Capture the cell that displays the provided text and extract its (x, y) central coordinate. 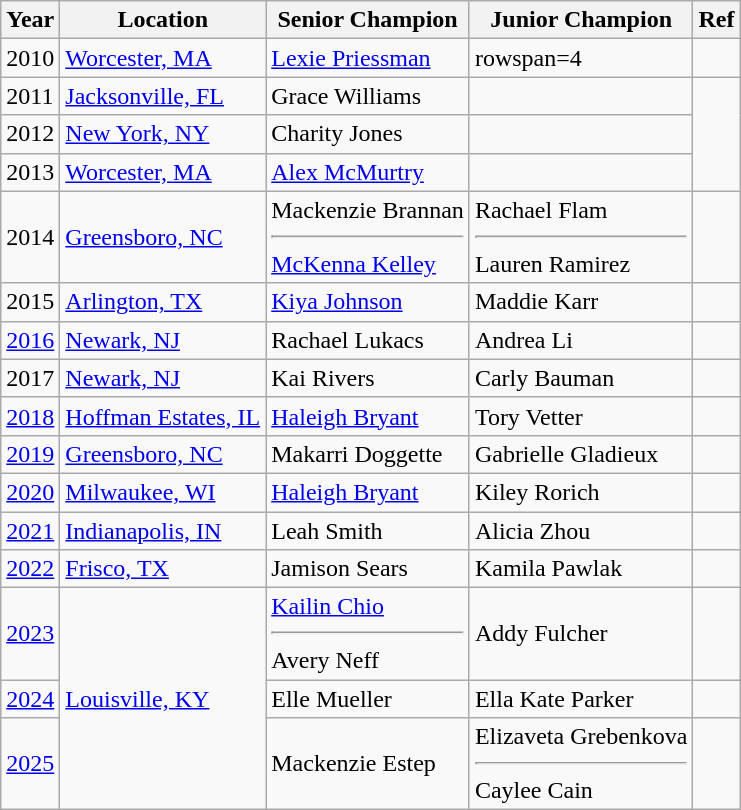
Kai Rivers (368, 378)
Ella Kate Parker (581, 699)
Elle Mueller (368, 699)
Rachael Lukacs (368, 340)
2012 (30, 134)
Jacksonville, FL (163, 96)
2020 (30, 492)
2015 (30, 302)
Elizaveta GrebenkovaCaylee Cain (581, 764)
Grace Williams (368, 96)
Mackenzie BrannanMcKenna Kelley (368, 237)
Tory Vetter (581, 416)
Indianapolis, IN (163, 531)
2025 (30, 764)
Charity Jones (368, 134)
Alicia Zhou (581, 531)
2022 (30, 569)
Junior Champion (581, 20)
Kiya Johnson (368, 302)
2018 (30, 416)
Kamila Pawlak (581, 569)
rowspan=4 (581, 58)
Arlington, TX (163, 302)
Kailin ChioAvery Neff (368, 634)
2010 (30, 58)
Leah Smith (368, 531)
2019 (30, 454)
Louisville, KY (163, 699)
Gabrielle Gladieux (581, 454)
2016 (30, 340)
Ref (716, 20)
2014 (30, 237)
Lexie Priessman (368, 58)
Location (163, 20)
Frisco, TX (163, 569)
2011 (30, 96)
Addy Fulcher (581, 634)
2017 (30, 378)
Kiley Rorich (581, 492)
New York, NY (163, 134)
Jamison Sears (368, 569)
Andrea Li (581, 340)
Hoffman Estates, IL (163, 416)
Makarri Doggette (368, 454)
Mackenzie Estep (368, 764)
Alex McMurtry (368, 172)
Milwaukee, WI (163, 492)
Year (30, 20)
2023 (30, 634)
2024 (30, 699)
Maddie Karr (581, 302)
2021 (30, 531)
Rachael FlamLauren Ramirez (581, 237)
Senior Champion (368, 20)
Carly Bauman (581, 378)
2013 (30, 172)
